Provide the (X, Y) coordinate of the cell's center where the given text is located.  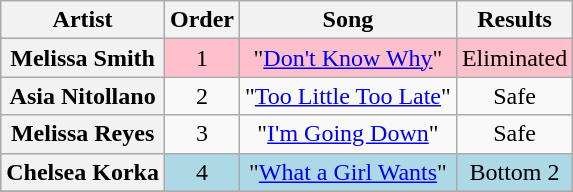
3 (202, 134)
Results (514, 20)
"What a Girl Wants" (348, 172)
Artist (83, 20)
2 (202, 96)
"I'm Going Down" (348, 134)
Melissa Smith (83, 58)
Chelsea Korka (83, 172)
1 (202, 58)
"Don't Know Why" (348, 58)
Song (348, 20)
Bottom 2 (514, 172)
"Too Little Too Late" (348, 96)
Asia Nitollano (83, 96)
Melissa Reyes (83, 134)
Eliminated (514, 58)
Order (202, 20)
4 (202, 172)
